For the text-containing cell, return its midpoint in [x, y] coordinate format. 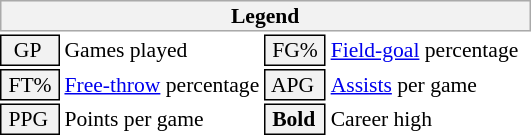
Free-throw percentage [162, 85]
Games played [162, 50]
Assists per game [430, 85]
APG [295, 85]
GP [30, 50]
FT% [30, 85]
Legend [265, 16]
Field-goal percentage [430, 50]
FG% [295, 50]
